Identify which cell holds the provided text, then report its (x, y) central coordinate. 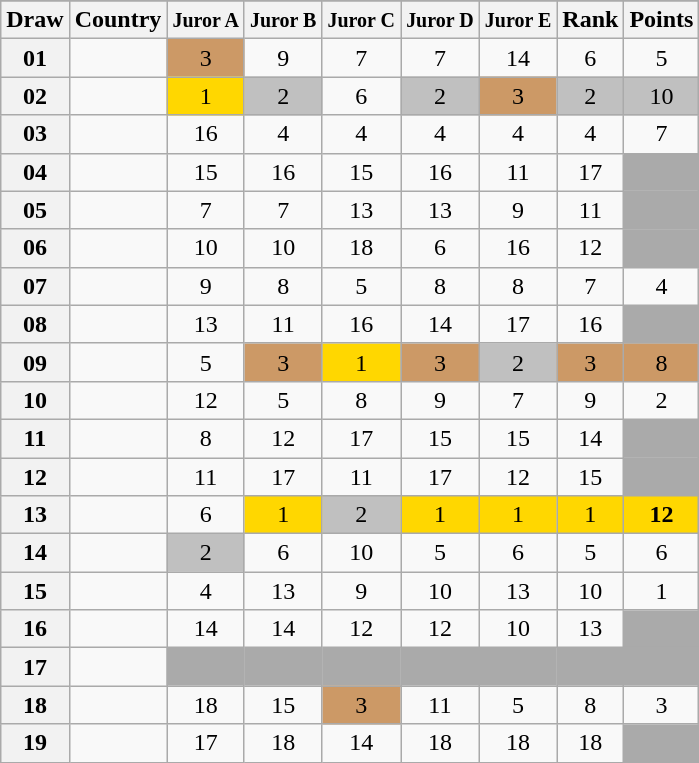
Country (118, 20)
Juror D (440, 20)
19 (35, 743)
Points (662, 20)
06 (35, 248)
02 (35, 96)
05 (35, 210)
Juror E (518, 20)
Draw (35, 20)
Juror A (206, 20)
08 (35, 324)
Rank (590, 20)
07 (35, 286)
Juror B (283, 20)
09 (35, 362)
04 (35, 172)
03 (35, 134)
Juror C (362, 20)
01 (35, 58)
